Return the [x, y] coordinate for the center point of the cell that contains the specified text.  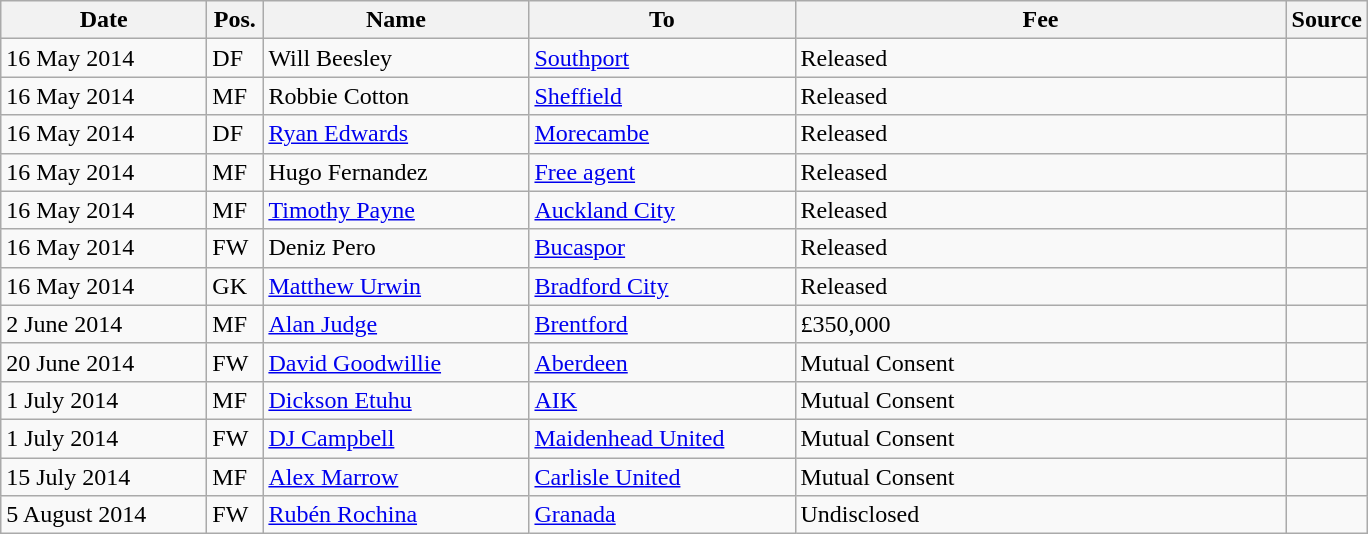
Brentford [662, 324]
Maidenhead United [662, 438]
Morecambe [662, 134]
Alex Marrow [396, 477]
DJ Campbell [396, 438]
Date [104, 20]
£350,000 [1040, 324]
Deniz Pero [396, 248]
GK [235, 286]
5 August 2014 [104, 515]
Free agent [662, 172]
Matthew Urwin [396, 286]
Undisclosed [1040, 515]
Auckland City [662, 210]
15 July 2014 [104, 477]
Fee [1040, 20]
AIK [662, 400]
Will Beesley [396, 58]
Southport [662, 58]
Alan Judge [396, 324]
Dickson Etuhu [396, 400]
2 June 2014 [104, 324]
Carlisle United [662, 477]
Name [396, 20]
Sheffield [662, 96]
Aberdeen [662, 362]
Granada [662, 515]
20 June 2014 [104, 362]
David Goodwillie [396, 362]
Robbie Cotton [396, 96]
Hugo Fernandez [396, 172]
To [662, 20]
Rubén Rochina [396, 515]
Ryan Edwards [396, 134]
Timothy Payne [396, 210]
Source [1326, 20]
Pos. [235, 20]
Bucaspor [662, 248]
Bradford City [662, 286]
